Locate the cell with the specified text and output its [x, y] center coordinate. 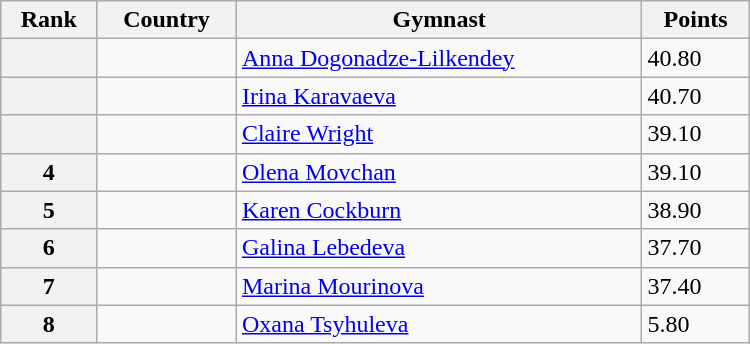
6 [49, 248]
Oxana Tsyhuleva [438, 324]
Irina Karavaeva [438, 96]
Gymnast [438, 20]
5.80 [696, 324]
Points [696, 20]
40.80 [696, 58]
5 [49, 210]
Olena Movchan [438, 172]
Marina Mourinova [438, 286]
Rank [49, 20]
4 [49, 172]
8 [49, 324]
40.70 [696, 96]
Galina Lebedeva [438, 248]
Claire Wright [438, 134]
Anna Dogonadze-Lilkendey [438, 58]
37.40 [696, 286]
Country [167, 20]
37.70 [696, 248]
7 [49, 286]
38.90 [696, 210]
Karen Cockburn [438, 210]
